From the cell containing the given text, extract its center point as [x, y] coordinate. 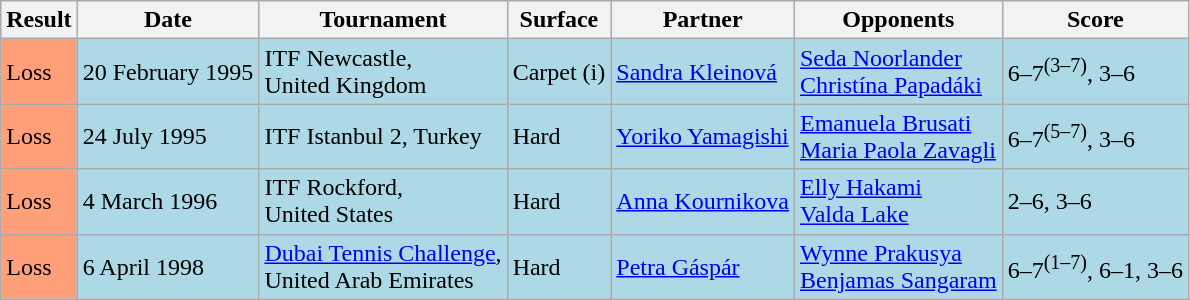
Surface [559, 20]
Anna Kournikova [703, 202]
Opponents [898, 20]
Date [168, 20]
6–7(3–7), 3–6 [1095, 72]
Tournament [383, 20]
Elly Hakami Valda Lake [898, 202]
20 February 1995 [168, 72]
Wynne Prakusya Benjamas Sangaram [898, 266]
Dubai Tennis Challenge, United Arab Emirates [383, 266]
6–7(1–7), 6–1, 3–6 [1095, 266]
ITF Istanbul 2, Turkey [383, 136]
Yoriko Yamagishi [703, 136]
Seda Noorlander Christína Papadáki [898, 72]
Result [39, 20]
Sandra Kleinová [703, 72]
Emanuela Brusati Maria Paola Zavagli [898, 136]
Petra Gáspár [703, 266]
ITF Rockford, United States [383, 202]
Partner [703, 20]
4 March 1996 [168, 202]
ITF Newcastle, United Kingdom [383, 72]
24 July 1995 [168, 136]
Carpet (i) [559, 72]
2–6, 3–6 [1095, 202]
6–7(5–7), 3–6 [1095, 136]
6 April 1998 [168, 266]
Score [1095, 20]
